Return (X, Y) of the center of cell containing provided text 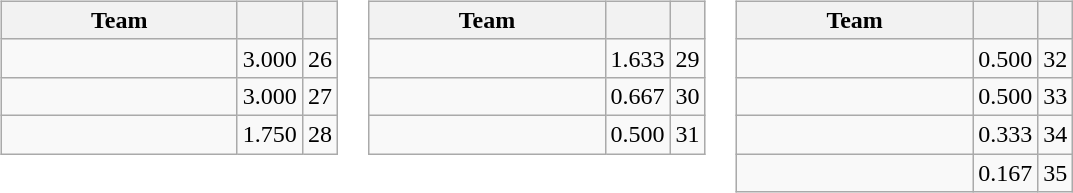
0.667 (638, 96)
26 (320, 58)
33 (1056, 96)
27 (320, 96)
0.333 (1006, 134)
0.167 (1006, 173)
34 (1056, 134)
1.750 (270, 134)
29 (688, 58)
28 (320, 134)
32 (1056, 58)
31 (688, 134)
1.633 (638, 58)
30 (688, 96)
35 (1056, 173)
